Return the [X, Y] coordinate for the center point of the cell that contains the specified text.  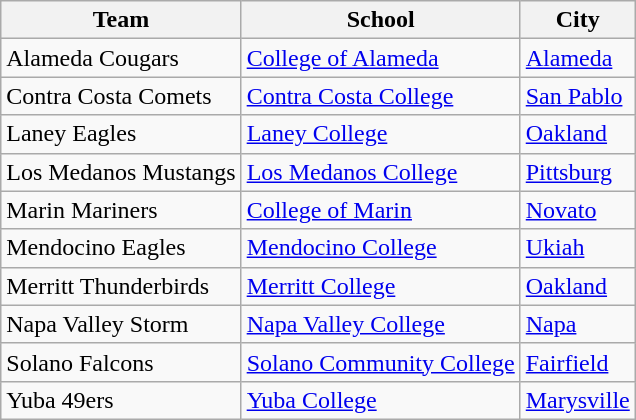
Marysville [578, 400]
Team [121, 20]
Napa Valley College [380, 324]
College of Marin [380, 210]
Merritt College [380, 286]
Marin Mariners [121, 210]
Alameda [578, 58]
Laney Eagles [121, 134]
Laney College [380, 134]
Los Medanos Mustangs [121, 172]
Novato [578, 210]
Pittsburg [578, 172]
Ukiah [578, 248]
Napa [578, 324]
City [578, 20]
Solano Community College [380, 362]
Alameda Cougars [121, 58]
College of Alameda [380, 58]
Contra Costa Comets [121, 96]
Fairfield [578, 362]
School [380, 20]
Contra Costa College [380, 96]
Mendocino Eagles [121, 248]
Solano Falcons [121, 362]
Yuba 49ers [121, 400]
Napa Valley Storm [121, 324]
Yuba College [380, 400]
Merritt Thunderbirds [121, 286]
Mendocino College [380, 248]
San Pablo [578, 96]
Los Medanos College [380, 172]
